Detect which cell encompasses the target text, then output its (X, Y) center coordinate. 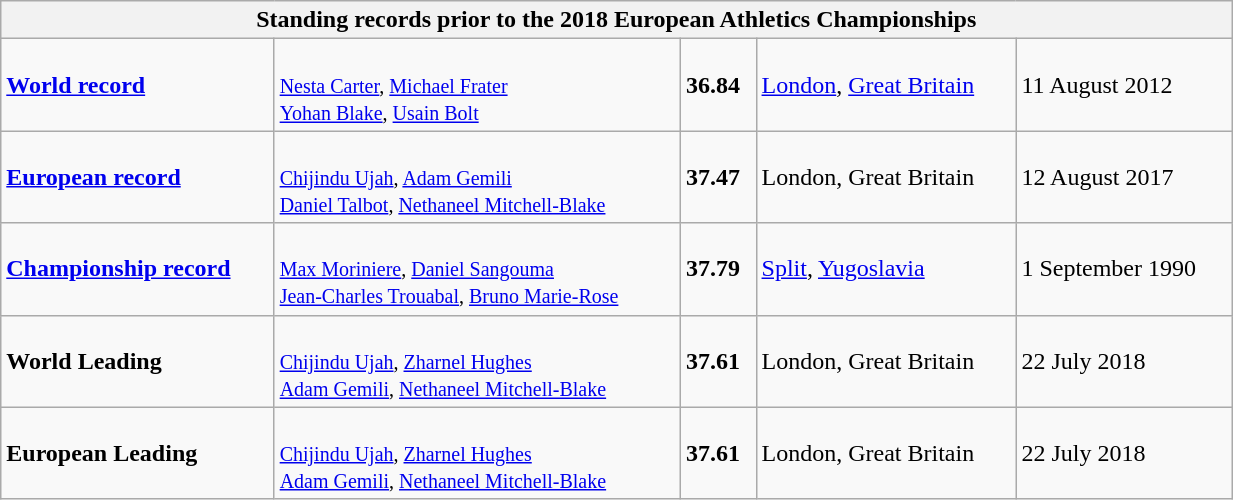
Chijindu Ujah, Adam GemiliDaniel Talbot, Nethaneel Mitchell-Blake (477, 177)
Championship record (138, 269)
Max Moriniere, Daniel SangoumaJean-Charles Trouabal, Bruno Marie-Rose (477, 269)
1 September 1990 (1124, 269)
Standing records prior to the 2018 European Athletics Championships (616, 20)
37.47 (718, 177)
Nesta Carter, Michael FraterYohan Blake, Usain Bolt (477, 85)
36.84 (718, 85)
Split, Yugoslavia (886, 269)
37.79 (718, 269)
World Leading (138, 361)
European record (138, 177)
European Leading (138, 453)
11 August 2012 (1124, 85)
12 August 2017 (1124, 177)
World record (138, 85)
